Capture the cell that displays the provided text and extract its [X, Y] central coordinate. 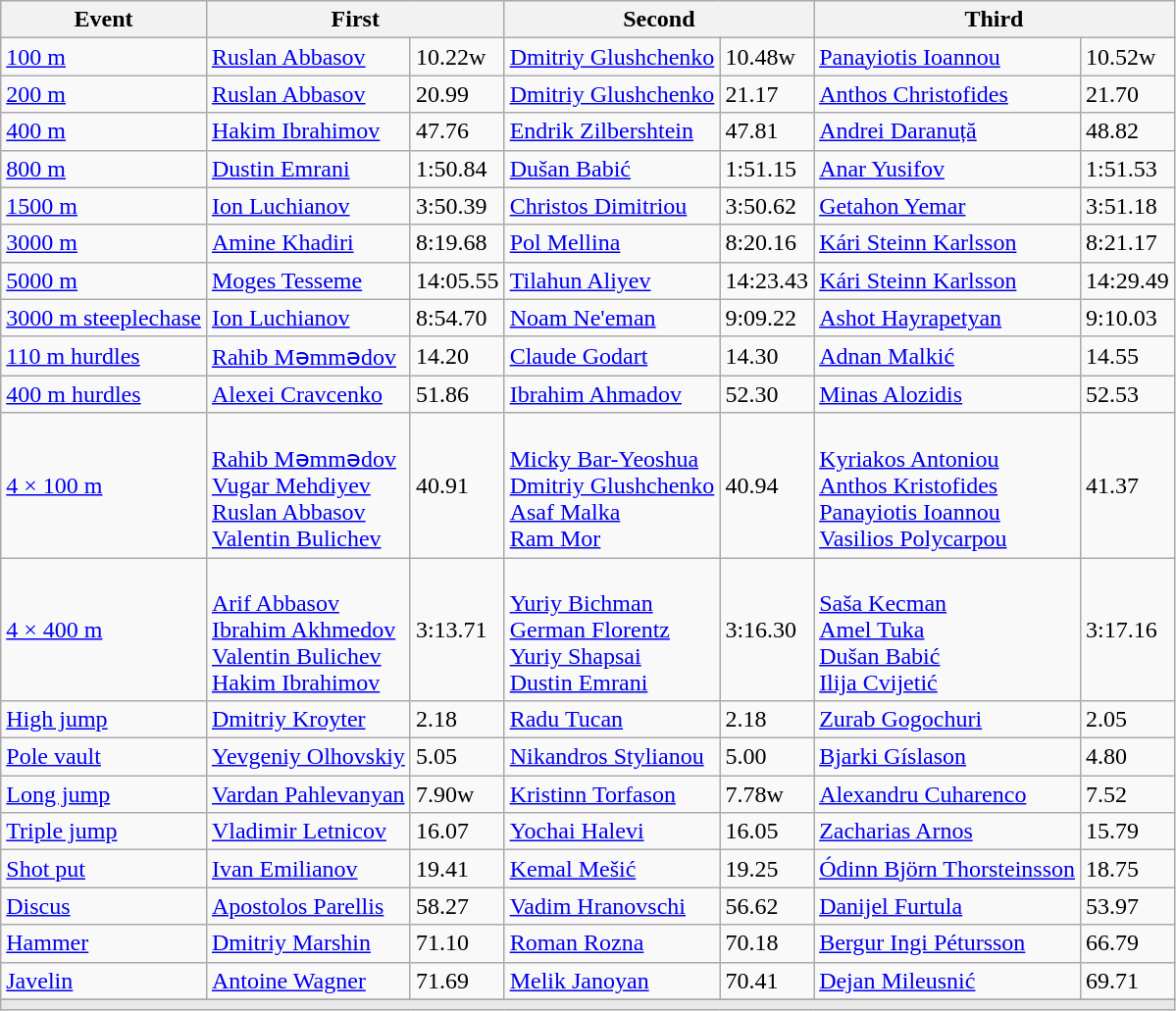
Antoine Wagner [308, 981]
Yevgeniy Olhovskiy [308, 757]
Bergur Ingi Pétursson [947, 943]
21.17 [767, 94]
Minas Alozidis [947, 394]
3000 m steeplechase [104, 318]
41.37 [1128, 485]
Saša KecmanAmel TukaDušan BabićIlija Cvijetić [947, 629]
40.91 [457, 485]
Discus [104, 906]
Vadim Hranovschi [612, 906]
Ashot Hayrapetyan [947, 318]
Roman Rozna [612, 943]
16.07 [457, 832]
Ivan Emilianov [308, 869]
Danijel Furtula [947, 906]
Kyriakos AntoniouAnthos KristofidesPanayiotis IoannouVasilios Polycarpou [947, 485]
21.70 [1128, 94]
3:51.18 [1128, 206]
14.20 [457, 356]
71.10 [457, 943]
4 × 400 m [104, 629]
4 × 100 m [104, 485]
56.62 [767, 906]
Alexandru Cuharenco [947, 794]
66.79 [1128, 943]
Tilahun Aliyev [612, 280]
Apostolos Parellis [308, 906]
14:29.49 [1128, 280]
53.97 [1128, 906]
48.82 [1128, 131]
47.81 [767, 131]
Claude Godart [612, 356]
14.30 [767, 356]
Vardan Pahlevanyan [308, 794]
Anthos Christofides [947, 94]
5000 m [104, 280]
Yochai Halevi [612, 832]
52.53 [1128, 394]
Zurab Gogochuri [947, 720]
8:54.70 [457, 318]
200 m [104, 94]
Vladimir Letnicov [308, 832]
3:17.16 [1128, 629]
Pol Mellina [612, 243]
2.05 [1128, 720]
1:51.15 [767, 169]
Endrik Zilbershtein [612, 131]
Nikandros Stylianou [612, 757]
16.05 [767, 832]
14:23.43 [767, 280]
18.75 [1128, 869]
High jump [104, 720]
5.05 [457, 757]
Alexei Cravcenko [308, 394]
70.18 [767, 943]
Dušan Babić [612, 169]
20.99 [457, 94]
Arif AbbasovIbrahim AkhmedovValentin BulichevHakim Ibrahimov [308, 629]
Long jump [104, 794]
Micky Bar-YeoshuaDmitriy GlushchenkoAsaf MalkaRam Mor [612, 485]
Ibrahim Ahmadov [612, 394]
Event [104, 20]
Melik Janoyan [612, 981]
Christos Dimitriou [612, 206]
Third [995, 20]
15.79 [1128, 832]
800 m [104, 169]
3:13.71 [457, 629]
Dmitriy Marshin [308, 943]
10.48w [767, 57]
9:09.22 [767, 318]
Amine Khadiri [308, 243]
7.52 [1128, 794]
Dmitriy Kroyter [308, 720]
3000 m [104, 243]
10.52w [1128, 57]
Bjarki Gíslason [947, 757]
Kristinn Torfason [612, 794]
7.90w [457, 794]
8:20.16 [767, 243]
Getahon Yemar [947, 206]
1500 m [104, 206]
Dejan Mileusnić [947, 981]
71.69 [457, 981]
Noam Ne'eman [612, 318]
1:50.84 [457, 169]
400 m [104, 131]
Shot put [104, 869]
8:19.68 [457, 243]
70.41 [767, 981]
9:10.03 [1128, 318]
Second [659, 20]
40.94 [767, 485]
58.27 [457, 906]
8:21.17 [1128, 243]
Zacharias Arnos [947, 832]
Triple jump [104, 832]
3:50.62 [767, 206]
10.22w [457, 57]
400 m hurdles [104, 394]
Radu Tucan [612, 720]
5.00 [767, 757]
Yuriy BichmanGerman FlorentzYuriy ShapsaiDustin Emrani [612, 629]
Ódinn Björn Thorsteinsson [947, 869]
Javelin [104, 981]
Hammer [104, 943]
51.86 [457, 394]
3:50.39 [457, 206]
Moges Tesseme [308, 280]
7.78w [767, 794]
Hakim Ibrahimov [308, 131]
19.25 [767, 869]
First [355, 20]
14.55 [1128, 356]
1:51.53 [1128, 169]
14:05.55 [457, 280]
52.30 [767, 394]
19.41 [457, 869]
Kemal Mešić [612, 869]
Adnan Malkić [947, 356]
47.76 [457, 131]
Anar Yusifov [947, 169]
69.71 [1128, 981]
Rahib MəmmədovVugar MehdiyevRuslan AbbasovValentin Bulichev [308, 485]
Panayiotis Ioannou [947, 57]
Andrei Daranuță [947, 131]
Rahib Məmmədov [308, 356]
Dustin Emrani [308, 169]
4.80 [1128, 757]
110 m hurdles [104, 356]
3:16.30 [767, 629]
Pole vault [104, 757]
100 m [104, 57]
